Find where the given text appears and provide that cell's center as (x, y) coordinate. 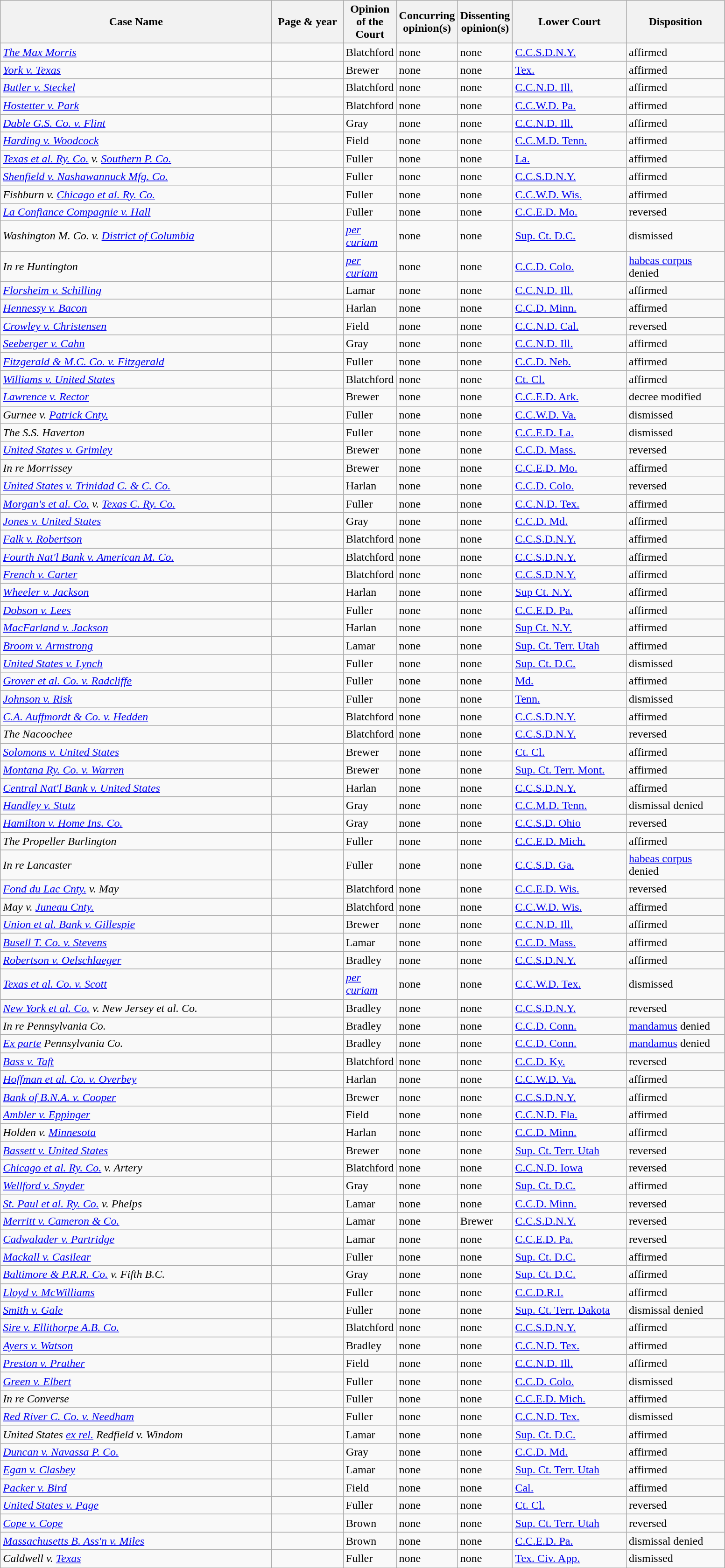
Ayers v. Watson (136, 1345)
Wellford v. Snyder (136, 1186)
Fishburn v. Chicago et al. Ry. Co. (136, 194)
Butler v. Steckel (136, 88)
C.A. Auffmordt & Co. v. Hedden (136, 717)
New York et al. Co. v. New Jersey et al. Co. (136, 1008)
Concurring opinion(s) (427, 22)
C.C.N.D. Iowa (570, 1168)
Hoffman et al. Co. v. Overbey (136, 1079)
C.C.W.D. Tex. (570, 984)
Union et al. Bank v. Gillespie (136, 925)
C.C.N.D. Fla. (570, 1115)
Page & year (308, 22)
In re Pennsylvania Co. (136, 1026)
Merritt v. Cameron & Co. (136, 1221)
Red River C. Co. v. Needham (136, 1416)
Tex. (570, 70)
Cadwalader v. Partridge (136, 1239)
Washington M. Co. v. District of Columbia (136, 236)
Massachusetts B. Ass'n v. Miles (136, 1541)
C.C.N.D. Cal. (570, 326)
Md. (570, 681)
Fitzgerald & M.C. Co. v. Fitzgerald (136, 362)
Ambler v. Eppinger (136, 1115)
Dissenting opinion(s) (485, 22)
Texas et al. Co. v. Scott (136, 984)
C.C.S.D. Ohio (570, 823)
York v. Texas (136, 70)
MacFarland v. Jackson (136, 628)
Falk v. Robertson (136, 539)
La. (570, 159)
Sire v. Ellithorpe A.B. Co. (136, 1328)
Disposition (675, 22)
Shenfield v. Nashawannuck Mfg. Co. (136, 176)
C.C.E.D. La. (570, 432)
Chicago et al. Ry. Co. v. Artery (136, 1168)
Jones v. United States (136, 521)
Robertson v. Oelschlaeger (136, 960)
Williams v. United States (136, 379)
Duncan v. Navassa P. Co. (136, 1452)
C.C.S.D. Ga. (570, 865)
Texas et al. Ry. Co. v. Southern P. Co. (136, 159)
Broom v. Armstrong (136, 646)
Central Nat'l Bank v. United States (136, 787)
Cal. (570, 1488)
Lloyd v. McWilliams (136, 1292)
Opinion of the Court (370, 22)
United States ex rel. Redfield v. Windom (136, 1435)
Handley v. Stutz (136, 805)
C.C.D. Neb. (570, 362)
C.C.W.D. Pa. (570, 105)
C.C.E.D. Wis. (570, 889)
The Nacoochee (136, 734)
Mackall v. Casilear (136, 1257)
Johnson v. Risk (136, 699)
Packer v. Bird (136, 1488)
Sup. Ct. Terr. Mont. (570, 770)
Fourth Nat'l Bank v. American M. Co. (136, 557)
May v. Juneau Cnty. (136, 907)
Bassett v. United States (136, 1150)
United States v. Grimley (136, 450)
United States v. Trinidad C. & C. Co. (136, 486)
Fond du Lac Cnty. v. May (136, 889)
United States v. Page (136, 1505)
The Max Morris (136, 52)
In re Lancaster (136, 865)
Montana Ry. Co. v. Warren (136, 770)
Grover et al. Co. v. Radcliffe (136, 681)
Tex. Civ. App. (570, 1559)
Lawrence v. Rector (136, 397)
Dobson v. Lees (136, 610)
St. Paul et al. Ry. Co. v. Phelps (136, 1204)
Florsheim v. Schilling (136, 291)
Baltimore & P.R.R. Co. v. Fifth B.C. (136, 1275)
La Confiance Compagnie v. Hall (136, 212)
Gurnee v. Patrick Cnty. (136, 415)
C.C.D. Ky. (570, 1061)
Sup. Ct. Terr. Dakota (570, 1310)
Ex parte Pennsylvania Co. (136, 1044)
Lower Court (570, 22)
Holden v. Minnesota (136, 1132)
decree modified (675, 397)
Wheeler v. Jackson (136, 592)
Hamilton v. Home Ins. Co. (136, 823)
Busell T. Co. v. Stevens (136, 942)
Tenn. (570, 699)
Caldwell v. Texas (136, 1559)
In re Morrissey (136, 468)
Hostetter v. Park (136, 105)
Crowley v. Christensen (136, 326)
Dable G.S. Co. v. Flint (136, 123)
Bass v. Taft (136, 1061)
Green v. Elbert (136, 1381)
C.C.D.R.I. (570, 1292)
In re Converse (136, 1399)
In re Huntington (136, 266)
Preston v. Prather (136, 1363)
Bank of B.N.A. v. Cooper (136, 1097)
French v. Carter (136, 575)
Cope v. Cope (136, 1523)
United States v. Lynch (136, 663)
Case Name (136, 22)
Morgan's et al. Co. v. Texas C. Ry. Co. (136, 503)
C.C.E.D. Ark. (570, 397)
The S.S. Haverton (136, 432)
Smith v. Gale (136, 1310)
Seeberger v. Cahn (136, 344)
Hennessy v. Bacon (136, 308)
The Propeller Burlington (136, 841)
Egan v. Clasbey (136, 1470)
Harding v. Woodcock (136, 141)
Solomons v. United States (136, 752)
